Capture the cell that displays the provided text and extract its [x, y] central coordinate. 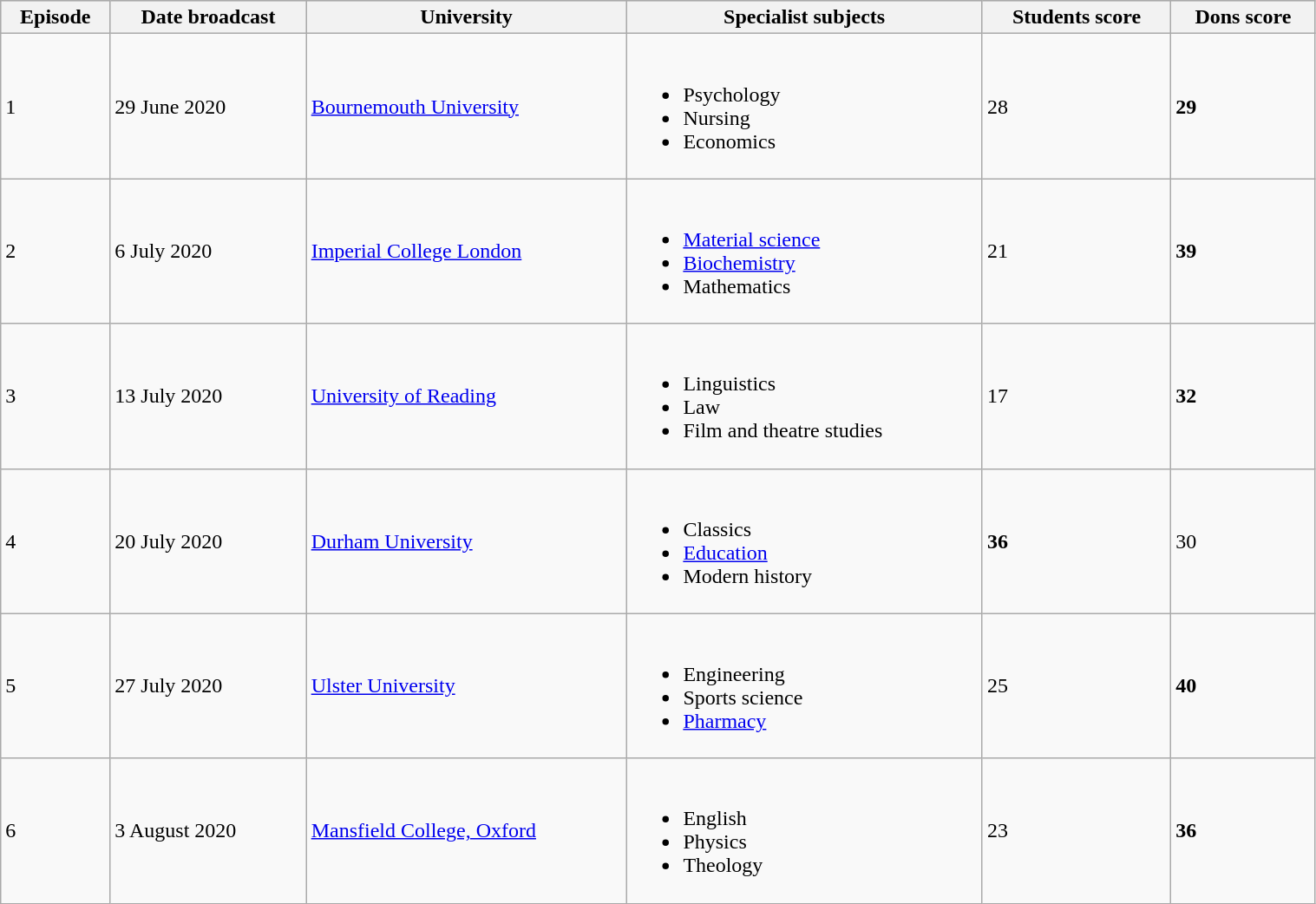
21 [1076, 252]
EngineeringSports sciencePharmacy [805, 685]
4 [56, 541]
Bournemouth University [467, 106]
Ulster University [467, 685]
3 August 2020 [208, 831]
Material scienceBiochemistryMathematics [805, 252]
Mansfield College, Oxford [467, 831]
Imperial College London [467, 252]
6 July 2020 [208, 252]
University [467, 17]
30 [1243, 541]
Students score [1076, 17]
Specialist subjects [805, 17]
32 [1243, 396]
Dons score [1243, 17]
5 [56, 685]
University of Reading [467, 396]
6 [56, 831]
EnglishPhysicsTheology [805, 831]
ClassicsEducationModern history [805, 541]
40 [1243, 685]
3 [56, 396]
29 [1243, 106]
39 [1243, 252]
LinguisticsLawFilm and theatre studies [805, 396]
1 [56, 106]
PsychologyNursingEconomics [805, 106]
Durham University [467, 541]
20 July 2020 [208, 541]
13 July 2020 [208, 396]
Date broadcast [208, 17]
27 July 2020 [208, 685]
29 June 2020 [208, 106]
17 [1076, 396]
28 [1076, 106]
Episode [56, 17]
23 [1076, 831]
2 [56, 252]
25 [1076, 685]
